Output the [X, Y] coordinate of the center of the cell containing the given text.  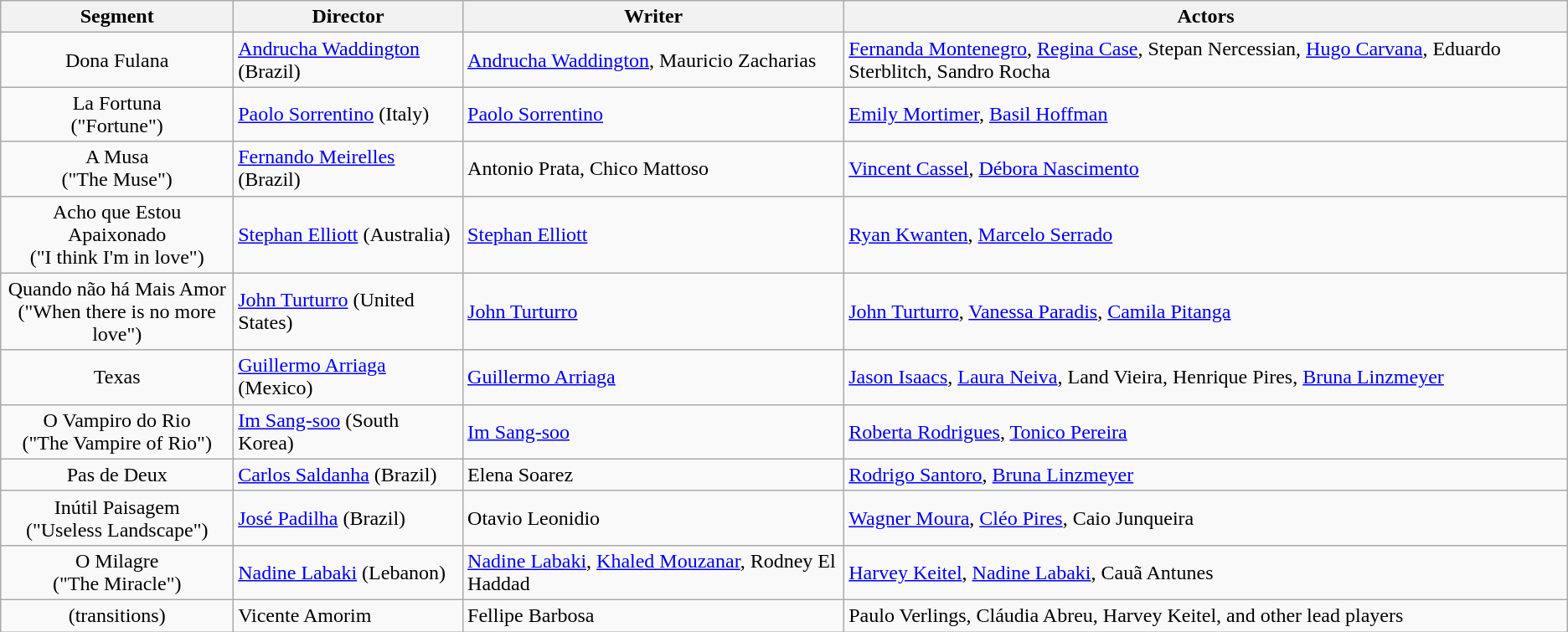
José Padilha (Brazil) [348, 517]
Texas [117, 377]
Acho que Estou Apaixonado ("I think I'm in love") [117, 234]
Paolo Sorrentino [653, 114]
John Turturro [653, 311]
Wagner Moura, Cléo Pires, Caio Junqueira [1206, 517]
Pas de Deux [117, 475]
Im Sang-soo [653, 432]
Fernanda Montenegro, Regina Case, Stepan Nercessian, Hugo Carvana, Eduardo Sterblitch, Sandro Rocha [1206, 60]
Quando não há Mais Amor("When there is no more love") [117, 311]
Emily Mortimer, Basil Hoffman [1206, 114]
Im Sang-soo (South Korea) [348, 432]
Fernando Meirelles (Brazil) [348, 169]
Carlos Saldanha (Brazil) [348, 475]
(transitions) [117, 615]
Vicente Amorim [348, 615]
Guillermo Arriaga [653, 377]
A Musa("The Muse") [117, 169]
Actors [1206, 17]
Ryan Kwanten, Marcelo Serrado [1206, 234]
Paolo Sorrentino (Italy) [348, 114]
Dona Fulana [117, 60]
Fellipe Barbosa [653, 615]
Segment [117, 17]
O Vampiro do Rio("The Vampire of Rio") [117, 432]
John Turturro, Vanessa Paradis, Camila Pitanga [1206, 311]
Jason Isaacs, Laura Neiva, Land Vieira, Henrique Pires, Bruna Linzmeyer [1206, 377]
O Milagre("The Miracle") [117, 573]
Otavio Leonidio [653, 517]
Inútil Paisagem("Useless Landscape") [117, 517]
John Turturro (United States) [348, 311]
Nadine Labaki (Lebanon) [348, 573]
Andrucha Waddington, Mauricio Zacharias [653, 60]
Director [348, 17]
La Fortuna("Fortune") [117, 114]
Rodrigo Santoro, Bruna Linzmeyer [1206, 475]
Writer [653, 17]
Vincent Cassel, Débora Nascimento [1206, 169]
Roberta Rodrigues, Tonico Pereira [1206, 432]
Harvey Keitel, Nadine Labaki, Cauã Antunes [1206, 573]
Guillermo Arriaga (Mexico) [348, 377]
Elena Soarez [653, 475]
Antonio Prata, Chico Mattoso [653, 169]
Nadine Labaki, Khaled Mouzanar, Rodney El Haddad [653, 573]
Andrucha Waddington (Brazil) [348, 60]
Paulo Verlings, Cláudia Abreu, Harvey Keitel, and other lead players [1206, 615]
Stephan Elliott [653, 234]
Stephan Elliott (Australia) [348, 234]
